Output the (X, Y) coordinate of the center of the cell containing the given text.  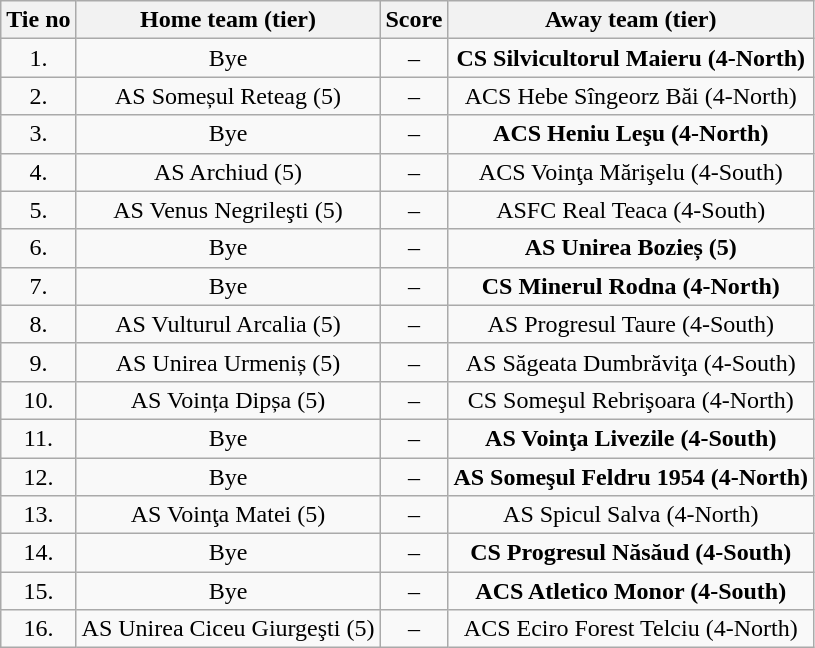
16. (38, 629)
11. (38, 438)
AS Someşul Feldru 1954 (4-North) (631, 477)
AS Săgeata Dumbrăviţa (4-South) (631, 362)
Tie no (38, 20)
CS Someşul Rebrişoara (4-North) (631, 400)
2. (38, 96)
ASFC Real Teaca (4-South) (631, 210)
9. (38, 362)
3. (38, 134)
CS Minerul Rodna (4-North) (631, 286)
5. (38, 210)
1. (38, 58)
AS Unirea Bozieș (5) (631, 248)
4. (38, 172)
AS Spicul Salva (4-North) (631, 515)
Home team (tier) (228, 20)
AS Archiud (5) (228, 172)
AS Unirea Urmeniș (5) (228, 362)
AS Voinţa Livezile (4-South) (631, 438)
ACS Atletico Monor (4-South) (631, 591)
15. (38, 591)
ACS Heniu Leşu (4-North) (631, 134)
AS Voinţa Matei (5) (228, 515)
CS Silvicultorul Maieru (4-North) (631, 58)
ACS Eciro Forest Telciu (4-North) (631, 629)
AS Venus Negrileşti (5) (228, 210)
14. (38, 553)
AS Vulturul Arcalia (5) (228, 324)
CS Progresul Năsăud (4-South) (631, 553)
AS Unirea Ciceu Giurgeşti (5) (228, 629)
AS Progresul Taure (4-South) (631, 324)
7. (38, 286)
6. (38, 248)
10. (38, 400)
ACS Voinţa Mărişelu (4-South) (631, 172)
12. (38, 477)
8. (38, 324)
AS Someșul Reteag (5) (228, 96)
AS Voința Dipșa (5) (228, 400)
Score (414, 20)
ACS Hebe Sîngeorz Băi (4-North) (631, 96)
13. (38, 515)
Away team (tier) (631, 20)
